Find where the given text appears and provide that cell's center as [x, y] coordinate. 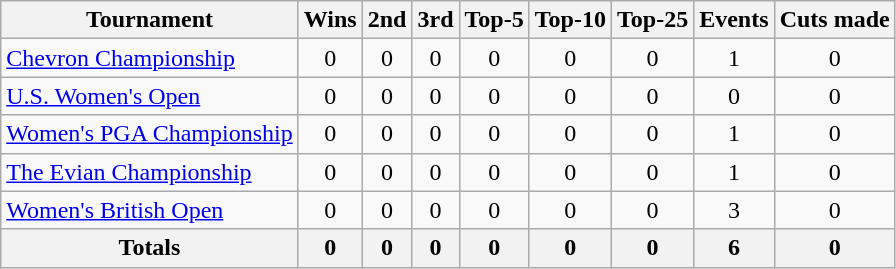
Top-10 [570, 20]
Events [734, 20]
Cuts made [834, 20]
U.S. Women's Open [150, 96]
6 [734, 248]
Totals [150, 248]
Women's PGA Championship [150, 134]
3 [734, 210]
Wins [330, 20]
Chevron Championship [150, 58]
Top-5 [494, 20]
3rd [436, 20]
Tournament [150, 20]
The Evian Championship [150, 172]
Top-25 [652, 20]
2nd [387, 20]
Women's British Open [150, 210]
